For the text-containing cell, return its midpoint in (x, y) coordinate format. 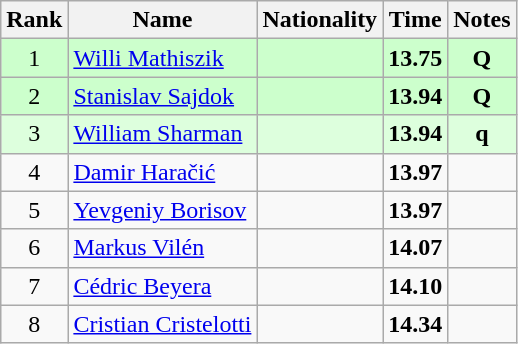
Markus Vilén (162, 248)
3 (34, 134)
Cédric Beyera (162, 286)
7 (34, 286)
6 (34, 248)
13.75 (416, 58)
Cristian Cristelotti (162, 324)
14.07 (416, 248)
8 (34, 324)
q (482, 134)
Nationality (320, 20)
2 (34, 96)
Willi Mathiszik (162, 58)
Notes (482, 20)
1 (34, 58)
14.34 (416, 324)
Stanislav Sajdok (162, 96)
Damir Haračić (162, 172)
Time (416, 20)
Yevgeniy Borisov (162, 210)
14.10 (416, 286)
Name (162, 20)
William Sharman (162, 134)
5 (34, 210)
4 (34, 172)
Rank (34, 20)
